Provide the [x, y] coordinate of the cell's center where the given text is located.  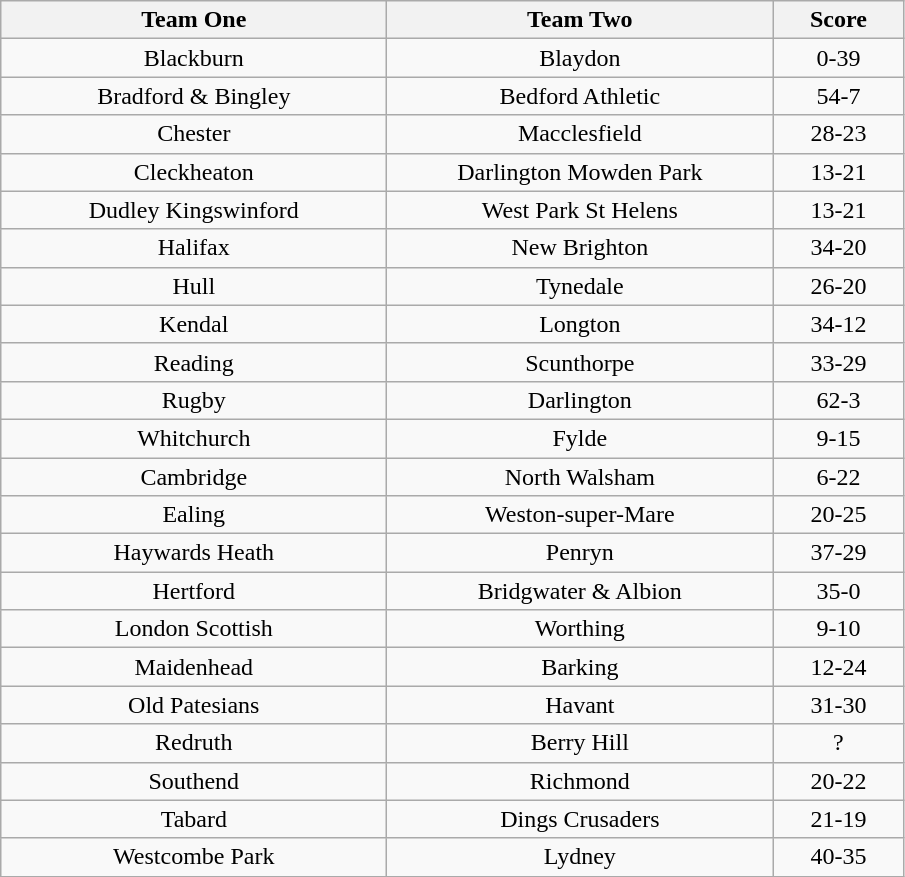
Chester [194, 134]
Hertford [194, 591]
Weston-super-Mare [580, 515]
Halifax [194, 248]
Rugby [194, 400]
Barking [580, 667]
Blaydon [580, 58]
21-19 [838, 819]
London Scottish [194, 629]
Southend [194, 781]
40-35 [838, 857]
Hull [194, 286]
Team Two [580, 20]
Scunthorpe [580, 362]
Tynedale [580, 286]
31-30 [838, 705]
Old Patesians [194, 705]
20-25 [838, 515]
Westcombe Park [194, 857]
9-10 [838, 629]
North Walsham [580, 477]
54-7 [838, 96]
Haywards Heath [194, 553]
6-22 [838, 477]
Macclesfield [580, 134]
Berry Hill [580, 743]
Whitchurch [194, 438]
12-24 [838, 667]
62-3 [838, 400]
20-22 [838, 781]
28-23 [838, 134]
Richmond [580, 781]
Darlington [580, 400]
West Park St Helens [580, 210]
Darlington Mowden Park [580, 172]
34-20 [838, 248]
Tabard [194, 819]
Reading [194, 362]
Redruth [194, 743]
34-12 [838, 324]
Team One [194, 20]
Lydney [580, 857]
Penryn [580, 553]
Maidenhead [194, 667]
Bridgwater & Albion [580, 591]
Havant [580, 705]
Fylde [580, 438]
9-15 [838, 438]
Dudley Kingswinford [194, 210]
Bedford Athletic [580, 96]
Dings Crusaders [580, 819]
Bradford & Bingley [194, 96]
37-29 [838, 553]
Ealing [194, 515]
Worthing [580, 629]
0-39 [838, 58]
Kendal [194, 324]
35-0 [838, 591]
Cleckheaton [194, 172]
26-20 [838, 286]
33-29 [838, 362]
Score [838, 20]
Longton [580, 324]
? [838, 743]
Cambridge [194, 477]
New Brighton [580, 248]
Blackburn [194, 58]
